Determine the (x, y) coordinate at the center of the cell enclosing the given text.  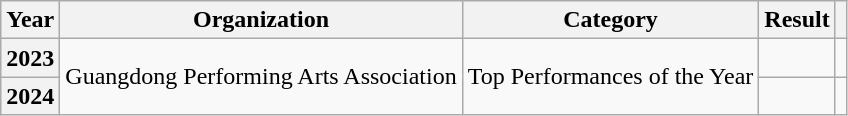
Category (610, 20)
Top Performances of the Year (610, 77)
2024 (30, 96)
Guangdong Performing Arts Association (261, 77)
2023 (30, 58)
Organization (261, 20)
Year (30, 20)
Result (797, 20)
